Provide the (X, Y) coordinate of the cell's center where the given text is located.  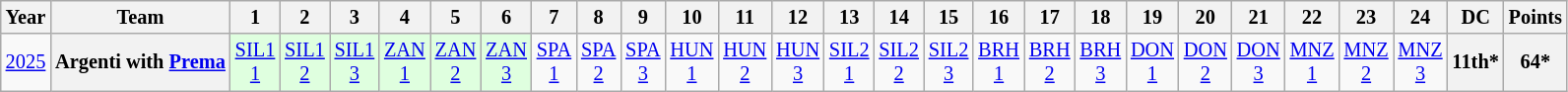
SPA3 (642, 62)
SIL22 (898, 62)
ZAN2 (456, 62)
6 (506, 17)
21 (1259, 17)
11 (745, 17)
MNZ3 (1420, 62)
17 (1050, 17)
MNZ2 (1367, 62)
8 (599, 17)
13 (849, 17)
Year (26, 17)
22 (1312, 17)
HUN1 (691, 62)
SPA2 (599, 62)
2 (304, 17)
10 (691, 17)
15 (948, 17)
3 (355, 17)
BRH3 (1100, 62)
BRH1 (999, 62)
SIL23 (948, 62)
9 (642, 17)
7 (554, 17)
DON1 (1152, 62)
DC (1475, 17)
SPA1 (554, 62)
HUN3 (798, 62)
Points (1535, 17)
ZAN1 (405, 62)
SIL13 (355, 62)
4 (405, 17)
1 (255, 17)
14 (898, 17)
12 (798, 17)
5 (456, 17)
ZAN3 (506, 62)
SIL11 (255, 62)
18 (1100, 17)
DON3 (1259, 62)
64* (1535, 62)
16 (999, 17)
20 (1206, 17)
23 (1367, 17)
BRH2 (1050, 62)
2025 (26, 62)
Team (140, 17)
HUN2 (745, 62)
19 (1152, 17)
SIL12 (304, 62)
DON2 (1206, 62)
Argenti with Prema (140, 62)
SIL21 (849, 62)
MNZ1 (1312, 62)
24 (1420, 17)
11th* (1475, 62)
